From the cell containing the given text, extract its center point as [x, y] coordinate. 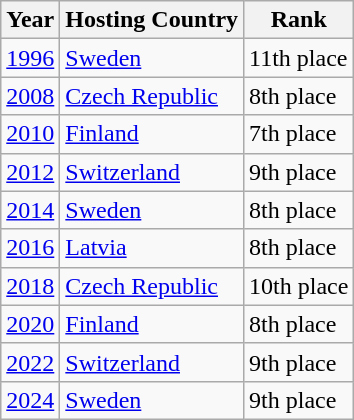
2010 [30, 134]
Hosting Country [152, 20]
2024 [30, 400]
10th place [299, 286]
1996 [30, 58]
2020 [30, 324]
2012 [30, 172]
11th place [299, 58]
2018 [30, 286]
2014 [30, 210]
7th place [299, 134]
Rank [299, 20]
2022 [30, 362]
Year [30, 20]
2016 [30, 248]
Latvia [152, 248]
2008 [30, 96]
